Return the (x, y) coordinate for the center point of the cell that contains the specified text.  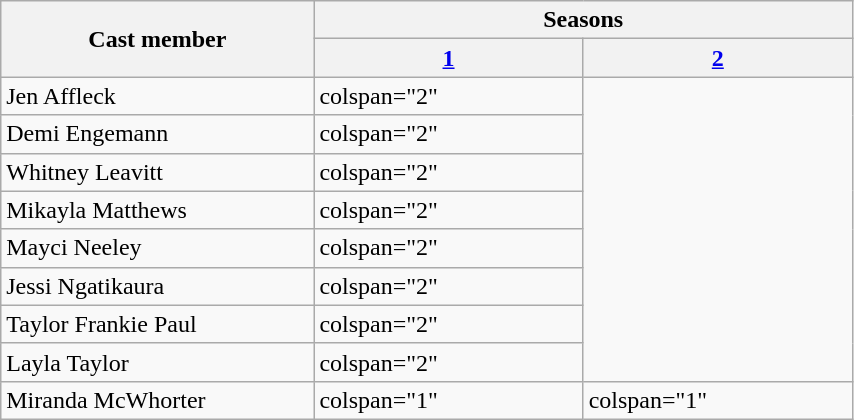
Demi Engemann (158, 134)
Seasons (584, 20)
Mayci Neeley (158, 248)
Jen Affleck (158, 96)
Miranda McWhorter (158, 400)
Mikayla Matthews (158, 210)
Cast member (158, 39)
Jessi Ngatikaura (158, 286)
Taylor Frankie Paul (158, 324)
1 (448, 58)
Layla Taylor (158, 362)
2 (718, 58)
Whitney Leavitt (158, 172)
